Pinpoint the cell where the given text exists, returning its [x, y] midpoint coordinate. 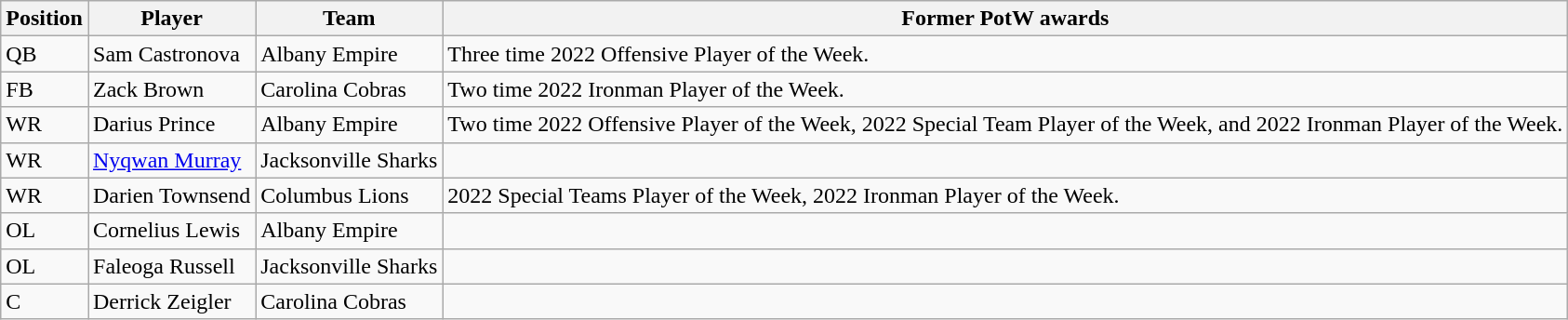
2022 Special Teams Player of the Week, 2022 Ironman Player of the Week. [1005, 195]
FB [45, 89]
Derrick Zeigler [171, 301]
Columbus Lions [350, 195]
Player [171, 19]
Darius Prince [171, 125]
Three time 2022 Offensive Player of the Week. [1005, 54]
C [45, 301]
Faleoga Russell [171, 266]
Team [350, 19]
Cornelius Lewis [171, 231]
Nyqwan Murray [171, 160]
Two time 2022 Offensive Player of the Week, 2022 Special Team Player of the Week, and 2022 Ironman Player of the Week. [1005, 125]
Sam Castronova [171, 54]
Former PotW awards [1005, 19]
Zack Brown [171, 89]
Darien Townsend [171, 195]
Position [45, 19]
QB [45, 54]
Two time 2022 Ironman Player of the Week. [1005, 89]
